Detect which cell encompasses the target text, then output its (x, y) center coordinate. 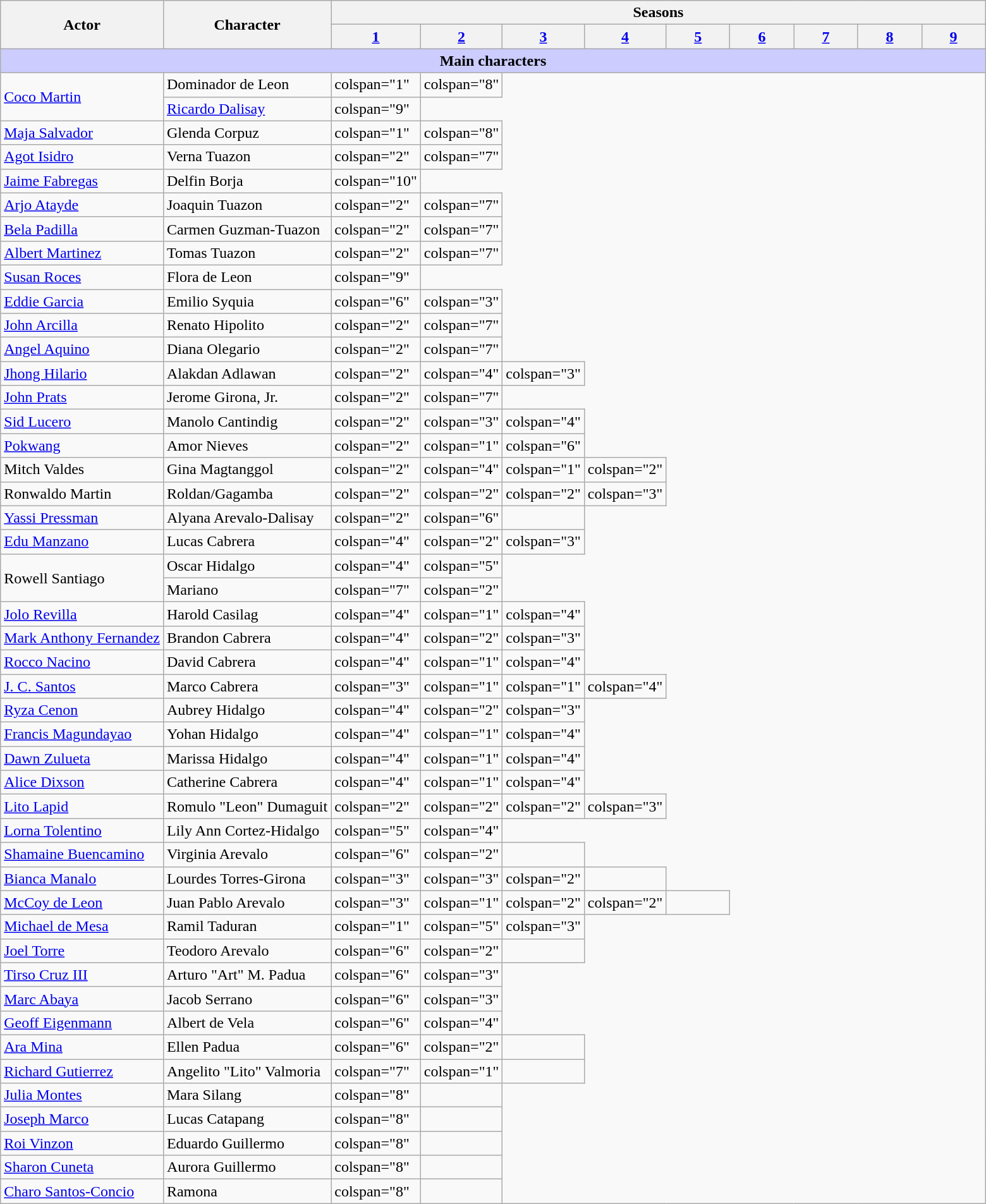
Lucas Cabrera (246, 542)
Michael de Mesa (82, 927)
Ramona (246, 1191)
Roldan/Gagamba (246, 494)
2 (461, 37)
Joseph Marco (82, 1119)
Francis Magundayao (82, 734)
Jaime Fabregas (82, 181)
Virginia Arevalo (246, 854)
J. C. Santos (82, 686)
Albert Martinez (82, 253)
Tomas Tuazon (246, 253)
Lily Ann Cortez-Hidalgo (246, 830)
6 (762, 37)
Mitch Valdes (82, 470)
Actor (82, 25)
Yassi Pressman (82, 518)
McCoy de Leon (82, 903)
Edu Manzano (82, 542)
Lorna Tolentino (82, 830)
Amor Nieves (246, 446)
Angelito "Lito" Valmoria (246, 1071)
Ellen Padua (246, 1047)
Lourdes Torres-Girona (246, 879)
Emilio Syquia (246, 301)
4 (625, 37)
Ryza Cenon (82, 710)
Bela Padilla (82, 229)
Geoff Eigenmann (82, 1023)
Angel Aquino (82, 350)
Arjo Atayde (82, 205)
Dominador de Leon (246, 85)
Glenda Corpuz (246, 133)
Jhong Hilario (82, 374)
Lito Lapid (82, 806)
Alyana Arevalo-Dalisay (246, 518)
Renato Hipolito (246, 325)
Marc Abaya (82, 999)
Arturo "Art" M. Padua (246, 975)
Joel Torre (82, 951)
Susan Roces (82, 277)
Pokwang (82, 446)
Romulo "Leon" Dumaguit (246, 806)
Charo Santos-Concio (82, 1191)
Main characters (493, 61)
John Prats (82, 398)
Character (246, 25)
Marissa Hidalgo (246, 758)
Mark Anthony Fernandez (82, 638)
Jolo Revilla (82, 614)
7 (825, 37)
Eddie Garcia (82, 301)
Roi Vinzon (82, 1143)
Maja Salvador (82, 133)
1 (376, 37)
Agot Isidro (82, 157)
Carmen Guzman-Tuazon (246, 229)
Juan Pablo Arevalo (246, 903)
Bianca Manalo (82, 879)
Dawn Zulueta (82, 758)
Rowell Santiago (82, 578)
Mariano (246, 590)
Albert de Vela (246, 1023)
Manolo Cantindig (246, 422)
Teodoro Arevalo (246, 951)
Jacob Serrano (246, 999)
Sharon Cuneta (82, 1167)
colspan="10" (376, 181)
8 (890, 37)
Jerome Girona, Jr. (246, 398)
Eduardo Guillermo (246, 1143)
Oscar Hidalgo (246, 566)
Mara Silang (246, 1095)
Brandon Cabrera (246, 638)
Richard Gutierrez (82, 1071)
Harold Casilag (246, 614)
Aurora Guillermo (246, 1167)
Julia Montes (82, 1095)
Shamaine Buencamino (82, 854)
Alice Dixson (82, 782)
Marco Cabrera (246, 686)
9 (953, 37)
John Arcilla (82, 325)
Yohan Hidalgo (246, 734)
Coco Martin (82, 97)
Ricardo Dalisay (246, 109)
Catherine Cabrera (246, 782)
Delfin Borja (246, 181)
Flora de Leon (246, 277)
Ramil Taduran (246, 927)
Alakdan Adlawan (246, 374)
Ara Mina (82, 1047)
Tirso Cruz III (82, 975)
Ronwaldo Martin (82, 494)
5 (698, 37)
Aubrey Hidalgo (246, 710)
Joaquin Tuazon (246, 205)
David Cabrera (246, 662)
Diana Olegario (246, 350)
Gina Magtanggol (246, 470)
Verna Tuazon (246, 157)
Seasons (659, 13)
Sid Lucero (82, 422)
Rocco Nacino (82, 662)
3 (544, 37)
Lucas Catapang (246, 1119)
